Capture the cell that displays the provided text and extract its [X, Y] central coordinate. 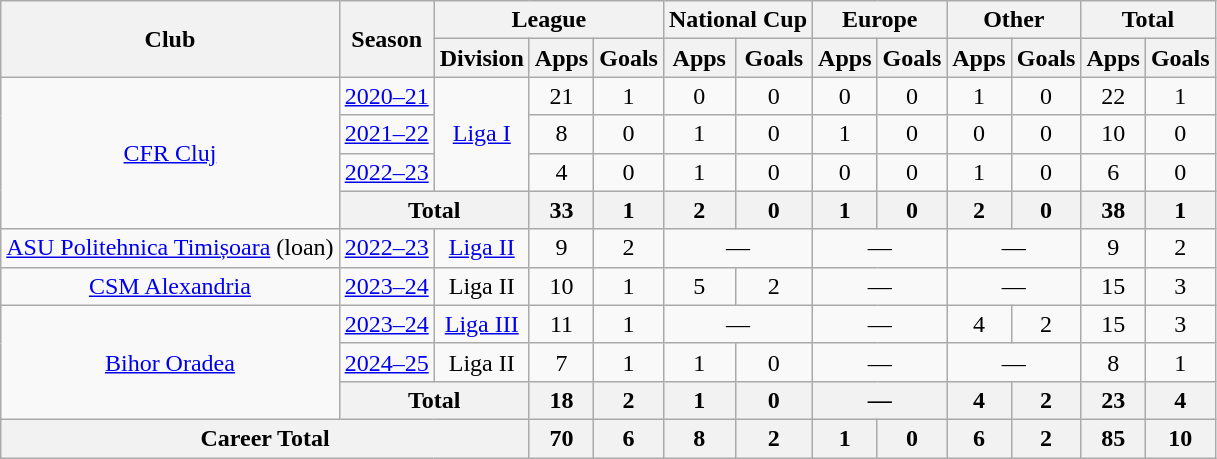
Club [170, 39]
2020–21 [386, 96]
Europe [880, 20]
2021–22 [386, 134]
38 [1113, 210]
22 [1113, 96]
2024–25 [386, 362]
Other [1014, 20]
18 [561, 400]
Division [482, 58]
85 [1113, 438]
National Cup [738, 20]
ASU Politehnica Timișoara (loan) [170, 248]
Liga I [482, 134]
5 [699, 286]
21 [561, 96]
Liga III [482, 324]
7 [561, 362]
CFR Cluj [170, 153]
33 [561, 210]
Career Total [266, 438]
Season [386, 39]
League [548, 20]
CSM Alexandria [170, 286]
70 [561, 438]
Bihor Oradea [170, 362]
11 [561, 324]
23 [1113, 400]
